Return (X, Y) of the center of cell containing provided text 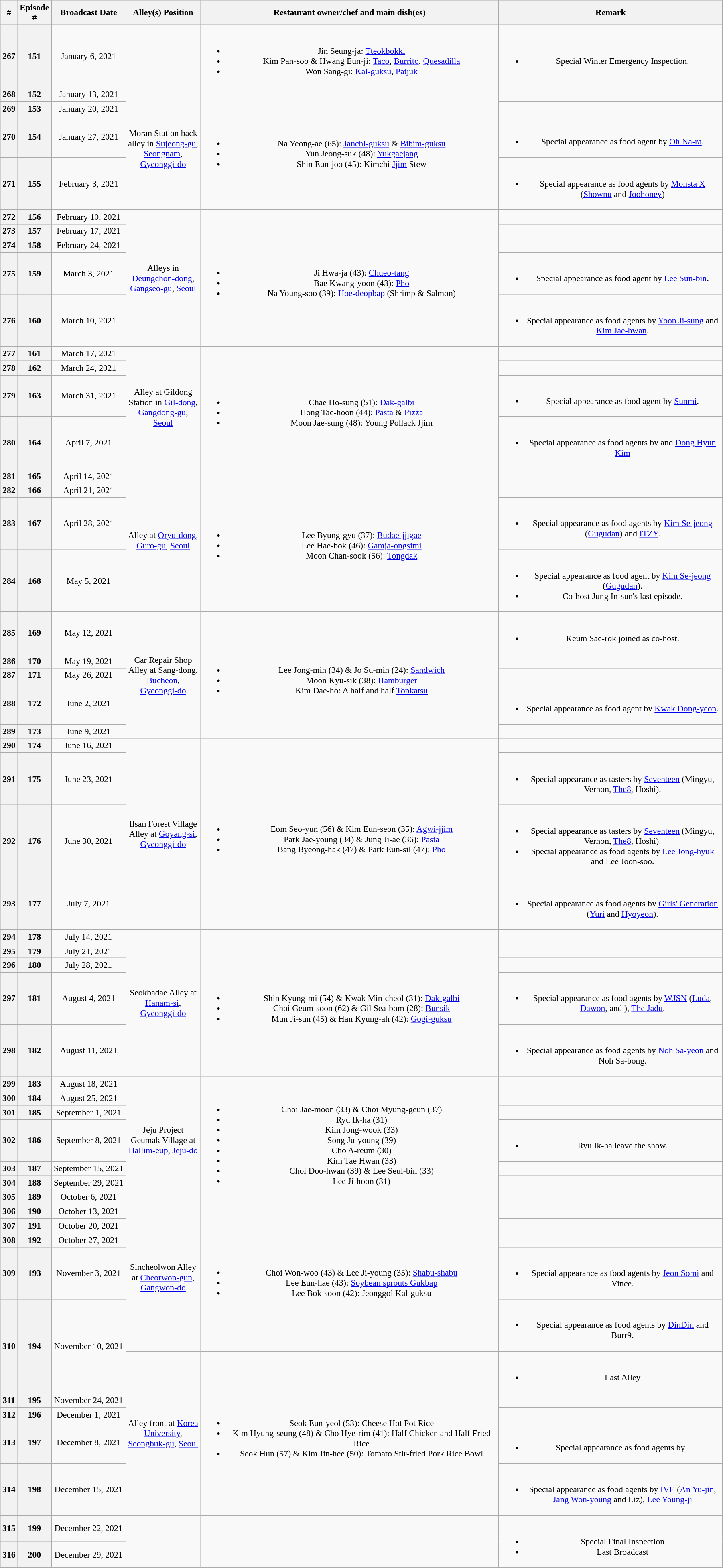
Special appearance as food agents by WJSN (Luda, Dawon, and ), The Jadu. (611, 999)
Special appearance as food agents by DinDin and Burr9. (611, 1325)
August 18, 2021 (89, 1084)
287 (9, 675)
192 (35, 1240)
167 (35, 524)
292 (9, 841)
176 (35, 841)
August 4, 2021 (89, 999)
July 28, 2021 (89, 965)
Special appearance as food agents by . (611, 1443)
Special appearance as tasters by Seventeen (Mingyu, Vernon, The8, Hoshi).Special appearance as food agents by Lee Jong-hyuk and Lee Joon-soo. (611, 841)
Chae Ho-sung (51): Dak-galbiHong Tae-hoon (44): Pasta & PizzaMoon Jae-sung (48): Young Pollack Jjim (349, 408)
March 31, 2021 (89, 396)
281 (9, 476)
183 (35, 1084)
193 (35, 1273)
November 3, 2021 (89, 1273)
168 (35, 581)
301 (9, 1113)
162 (35, 368)
151 (35, 56)
Special appearance as food agents by Jeon Somi and Vince. (611, 1273)
Special appearance as food agent by Lee Sun-bin. (611, 274)
177 (35, 904)
May 26, 2021 (89, 675)
296 (9, 965)
Special appearance as food agent by Oh Na-ra. (611, 137)
February 3, 2021 (89, 184)
172 (35, 703)
198 (35, 1490)
January 20, 2021 (89, 109)
191 (35, 1226)
Keum Sae-rok joined as co-host. (611, 633)
186 (35, 1140)
May 5, 2021 (89, 581)
November 10, 2021 (89, 1346)
March 24, 2021 (89, 368)
Alley at Oryu-dong, Guro-gu, Seoul (163, 540)
May 12, 2021 (89, 633)
March 17, 2021 (89, 354)
269 (9, 109)
Alley(s) Position (163, 13)
154 (35, 137)
160 (35, 321)
December 15, 2021 (89, 1490)
285 (9, 633)
Episode # (35, 13)
April 7, 2021 (89, 443)
166 (35, 491)
August 11, 2021 (89, 1051)
May 19, 2021 (89, 661)
Broadcast Date (89, 13)
196 (35, 1415)
180 (35, 965)
185 (35, 1113)
169 (35, 633)
June 9, 2021 (89, 731)
290 (9, 746)
293 (9, 904)
August 25, 2021 (89, 1098)
155 (35, 184)
314 (9, 1490)
283 (9, 524)
308 (9, 1240)
Special appearance as food agent by Kim Se-jeong (Gugudan).Co-host Jung In-sun's last episode. (611, 581)
April 21, 2021 (89, 491)
295 (9, 951)
289 (9, 731)
Ji Hwa-ja (43): Chueo-tangBae Kwang-yoon (43): PhoNa Young-soo (39): Hoe-deopbap (Shrimp & Salmon) (349, 278)
Na Yeong-ae (65): Janchi-guksu & Bibim-guksuYun Jeong-suk (48): YukgaejangShin Eun-joo (45): Kimchi Jjim Stew (349, 148)
Sincheolwon Alley at Cheorwon-gun, Gangwon-do (163, 1278)
Jin Seung-ja: TteokbokkiKim Pan-soo & Hwang Eun-ji: Taco, Burrito, QuesadillaWon Sang-gi: Kal-guksu, Patjuk (349, 56)
267 (9, 56)
Alley front at Korea University, Seongbuk-gu, Seoul (163, 1434)
270 (9, 137)
Remark (611, 13)
October 20, 2021 (89, 1226)
December 8, 2021 (89, 1443)
Special Final InspectionLast Broadcast (611, 1542)
171 (35, 675)
159 (35, 274)
199 (35, 1529)
197 (35, 1443)
September 15, 2021 (89, 1169)
Special appearance as food agents by Kim Se-jeong (Gugudan) and ITZY. (611, 524)
194 (35, 1346)
309 (9, 1273)
Shin Kyung-mi (54) & Kwak Min-cheol (31): Dak-galbiChoi Geum-soon (62) & Gil Sea-bom (28): BunsikMun Ji-sun (45) & Han Kyung-ah (42): Gogi-guksu (349, 1003)
June 23, 2021 (89, 779)
Alleys in Deungchon-dong, Gangseo-gu, Seoul (163, 278)
December 22, 2021 (89, 1529)
307 (9, 1226)
291 (9, 779)
300 (9, 1098)
279 (9, 396)
September 1, 2021 (89, 1113)
184 (35, 1098)
April 14, 2021 (89, 476)
July 21, 2021 (89, 951)
June 2, 2021 (89, 703)
April 28, 2021 (89, 524)
Special appearance as food agents by Yoon Ji-sung and Kim Jae-hwan. (611, 321)
Moran Station back alley in Sujeong-gu, Seongnam, Gyeonggi-do (163, 148)
# (9, 13)
277 (9, 354)
March 10, 2021 (89, 321)
Special Winter Emergency Inspection. (611, 56)
282 (9, 491)
Ilsan Forest Village Alley at Goyang-si, Gyeonggi-do (163, 834)
Special appearance as food agent by Sunmi. (611, 396)
278 (9, 368)
271 (9, 184)
Eom Seo-yun (56) & Kim Eun-seon (35): Agwi-jjimPark Jae-young (34) & Jung Ji-ae (36): PastaBang Byeong-hak (47) & Park Eun-sil (47): Pho (349, 834)
October 13, 2021 (89, 1212)
164 (35, 443)
January 27, 2021 (89, 137)
311 (9, 1400)
Jeju Project Geumak Village at Hallim-eup, Jeju-do (163, 1141)
179 (35, 951)
Choi Won-woo (43) & Lee Ji-young (35): Shabu-shabuLee Eun-hae (43): Soybean sprouts GukbapLee Bok-soon (42): Jeonggol Kal-guksu (349, 1278)
October 27, 2021 (89, 1240)
190 (35, 1212)
304 (9, 1183)
153 (35, 109)
268 (9, 95)
275 (9, 274)
Special appearance as food agent by Kwak Dong-yeon. (611, 703)
173 (35, 731)
280 (9, 443)
187 (35, 1169)
170 (35, 661)
July 7, 2021 (89, 904)
298 (9, 1051)
Restaurant owner/chef and main dish(es) (349, 13)
December 29, 2021 (89, 1555)
Special appearance as food agents by Noh Sa-yeon and Noh Sa-bong. (611, 1051)
299 (9, 1084)
158 (35, 246)
156 (35, 217)
September 29, 2021 (89, 1183)
January 6, 2021 (89, 56)
315 (9, 1529)
November 24, 2021 (89, 1400)
Special appearance as tasters by Seventeen (Mingyu, Vernon, The8, Hoshi). (611, 779)
305 (9, 1197)
165 (35, 476)
175 (35, 779)
288 (9, 703)
Last Alley (611, 1372)
Special appearance as food agents by IVE (An Yu-jin, Jang Won-young and Liz), Lee Young-ji (611, 1490)
284 (9, 581)
178 (35, 937)
302 (9, 1140)
152 (35, 95)
286 (9, 661)
Car Repair Shop Alley at Sang-dong, Bucheon, Gyeonggi-do (163, 676)
297 (9, 999)
February 17, 2021 (89, 232)
163 (35, 396)
March 3, 2021 (89, 274)
September 8, 2021 (89, 1140)
272 (9, 217)
Special appearance as food agents by Monsta X (Shownu and Joohoney) (611, 184)
June 16, 2021 (89, 746)
313 (9, 1443)
Lee Byung-gyu (37): Budae-jjigaeLee Hae-bok (46): Gamja-ongsimiMoon Chan-sook (56): Tongdak (349, 540)
January 13, 2021 (89, 95)
274 (9, 246)
294 (9, 937)
161 (35, 354)
July 14, 2021 (89, 937)
200 (35, 1555)
316 (9, 1555)
Special appearance as food agents by and Dong Hyun Kim (611, 443)
Ryu Ik-ha leave the show. (611, 1140)
188 (35, 1183)
February 10, 2021 (89, 217)
303 (9, 1169)
189 (35, 1197)
174 (35, 746)
182 (35, 1051)
312 (9, 1415)
181 (35, 999)
December 1, 2021 (89, 1415)
195 (35, 1400)
February 24, 2021 (89, 246)
Seokbadae Alley at Hanam-si, Gyeonggi-do (163, 1003)
June 30, 2021 (89, 841)
306 (9, 1212)
276 (9, 321)
273 (9, 232)
310 (9, 1346)
157 (35, 232)
Lee Jong-min (34) & Jo Su-min (24): SandwichMoon Kyu-sik (38): HamburgerKim Dae-ho: A half and half Tonkatsu (349, 676)
Alley at Gildong Station in Gil-dong, Gangdong-gu, Seoul (163, 408)
October 6, 2021 (89, 1197)
Special appearance as food agents by Girls' Generation (Yuri and Hyoyeon). (611, 904)
